From the cell containing the given text, extract its center point as (X, Y) coordinate. 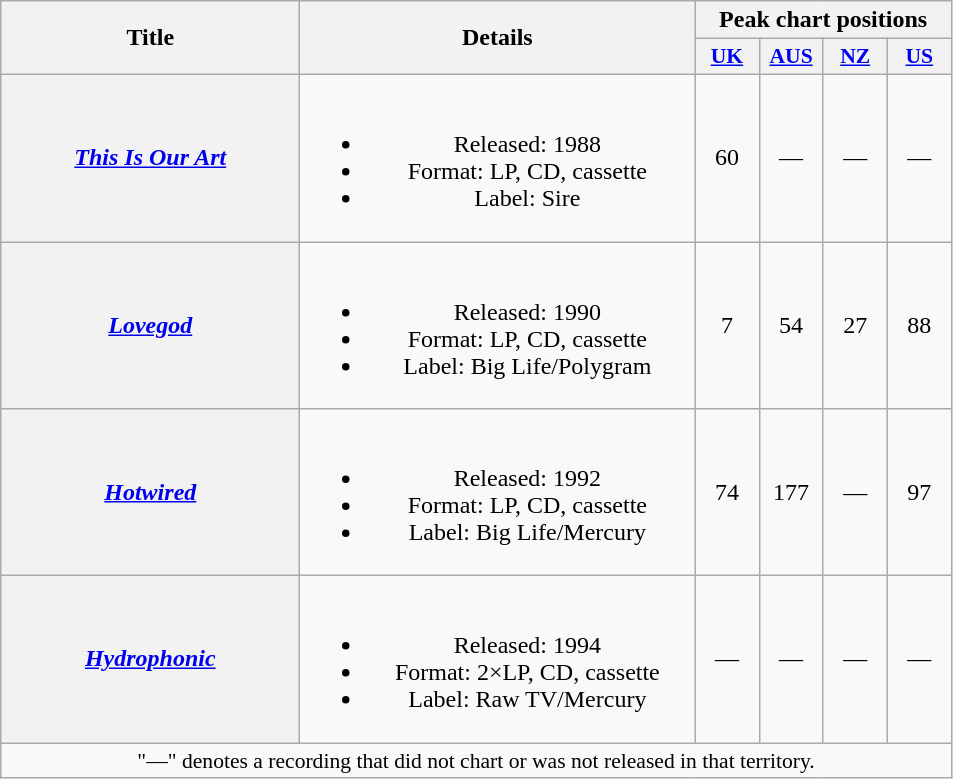
Released: 1990Format: LP, CD, cassetteLabel: Big Life/Polygram (498, 326)
This Is Our Art (150, 158)
Hydrophonic (150, 660)
27 (855, 326)
"—" denotes a recording that did not chart or was not released in that territory. (476, 761)
Title (150, 38)
US (919, 57)
NZ (855, 57)
97 (919, 492)
Hotwired (150, 492)
Peak chart positions (823, 20)
74 (727, 492)
UK (727, 57)
Lovegod (150, 326)
60 (727, 158)
7 (727, 326)
Released: 1992Format: LP, CD, cassetteLabel: Big Life/Mercury (498, 492)
Released: 1988Format: LP, CD, cassetteLabel: Sire (498, 158)
AUS (791, 57)
177 (791, 492)
54 (791, 326)
Released: 1994Format: 2×LP, CD, cassetteLabel: Raw TV/Mercury (498, 660)
88 (919, 326)
Details (498, 38)
